Detect which cell encompasses the target text, then output its [x, y] center coordinate. 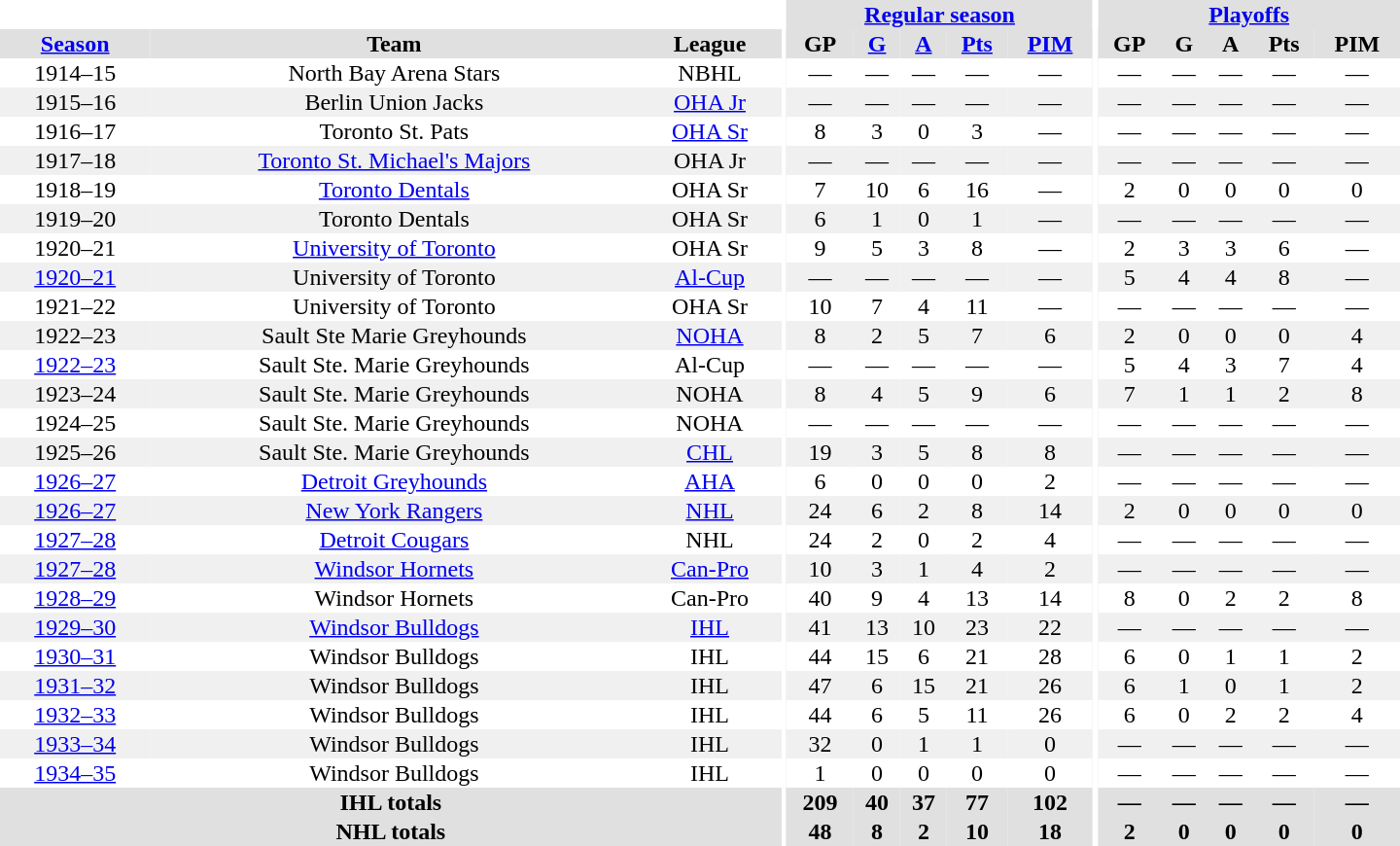
North Bay Arena Stars [394, 73]
1917–18 [75, 160]
1928–29 [75, 598]
Toronto St. Michael's Majors [394, 160]
1934–35 [75, 773]
1919–20 [75, 219]
18 [1050, 831]
1931–32 [75, 686]
NBHL [710, 73]
Berlin Union Jacks [394, 102]
Season [75, 44]
1929–30 [75, 627]
22 [1050, 627]
1914–15 [75, 73]
NHL totals [391, 831]
16 [977, 190]
32 [821, 744]
Team [394, 44]
1930–31 [75, 656]
41 [821, 627]
47 [821, 686]
23 [977, 627]
Detroit Cougars [394, 540]
1932–33 [75, 715]
77 [977, 802]
1916–17 [75, 131]
Detroit Greyhounds [394, 481]
Toronto St. Pats [394, 131]
1933–34 [75, 744]
League [710, 44]
1915–16 [75, 102]
209 [821, 802]
1923–24 [75, 394]
1924–25 [75, 423]
Playoffs [1248, 15]
1918–19 [75, 190]
19 [821, 452]
Sault Ste Marie Greyhounds [394, 335]
48 [821, 831]
New York Rangers [394, 511]
1921–22 [75, 306]
28 [1050, 656]
CHL [710, 452]
AHA [710, 481]
IHL totals [391, 802]
1925–26 [75, 452]
Regular season [939, 15]
102 [1050, 802]
37 [924, 802]
